Return the (x, y) coordinate for the center point of the cell that contains the specified text.  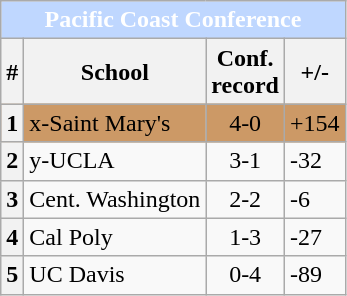
Cal Poly (115, 237)
UC Davis (115, 275)
1-3 (246, 237)
School (115, 72)
-32 (314, 161)
4-0 (246, 123)
Conf. record (246, 72)
5 (12, 275)
1 (12, 123)
-6 (314, 199)
-89 (314, 275)
0-4 (246, 275)
# (12, 72)
3-1 (246, 161)
3 (12, 199)
2 (12, 161)
Cent. Washington (115, 199)
y-UCLA (115, 161)
2-2 (246, 199)
x-Saint Mary's (115, 123)
+/- (314, 72)
Pacific Coast Conference (173, 20)
-27 (314, 237)
4 (12, 237)
+154 (314, 123)
